Extract the (x, y) coordinate from the center of the cell holding the provided text.  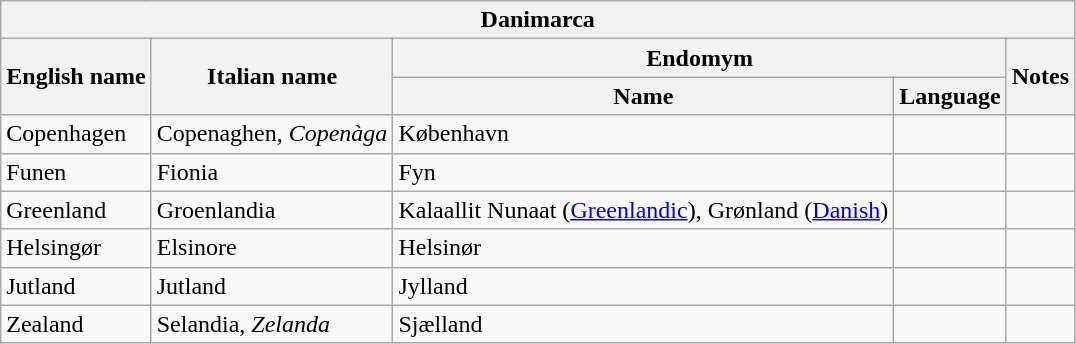
Copenaghen, Copenàga (272, 134)
Jylland (644, 286)
Groenlandia (272, 210)
Notes (1040, 77)
Helsingør (76, 248)
Greenland (76, 210)
København (644, 134)
Sjælland (644, 324)
English name (76, 77)
Funen (76, 172)
Fionia (272, 172)
Elsinore (272, 248)
Danimarca (538, 20)
Copenhagen (76, 134)
Helsinør (644, 248)
Name (644, 96)
Fyn (644, 172)
Endomym (700, 58)
Italian name (272, 77)
Selandia, Zelanda (272, 324)
Kalaallit Nunaat (Greenlandic), Grønland (Danish) (644, 210)
Zealand (76, 324)
Language (950, 96)
